For the text-containing cell, return its midpoint in [x, y] coordinate format. 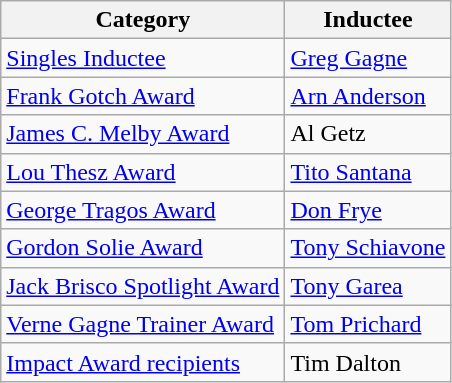
Don Frye [368, 210]
Frank Gotch Award [143, 96]
Tim Dalton [368, 362]
James C. Melby Award [143, 134]
Tony Schiavone [368, 248]
Gordon Solie Award [143, 248]
Arn Anderson [368, 96]
Verne Gagne Trainer Award [143, 324]
Tom Prichard [368, 324]
Inductee [368, 20]
George Tragos Award [143, 210]
Tito Santana [368, 172]
Lou Thesz Award [143, 172]
Greg Gagne [368, 58]
Al Getz [368, 134]
Singles Inductee [143, 58]
Category [143, 20]
Jack Brisco Spotlight Award [143, 286]
Tony Garea [368, 286]
Impact Award recipients [143, 362]
